Capture the cell that displays the provided text and extract its (X, Y) central coordinate. 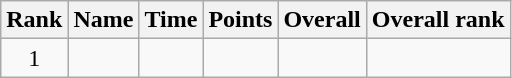
Points (240, 20)
Time (171, 20)
Overall rank (438, 20)
1 (34, 58)
Overall (322, 20)
Name (104, 20)
Rank (34, 20)
